Locate the cell with the specified text and output its [X, Y] center coordinate. 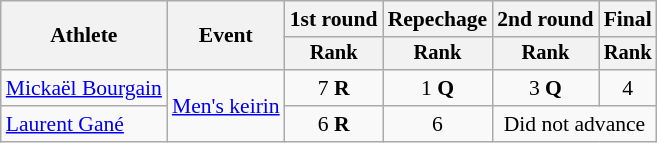
7 R [334, 88]
Repechage [438, 19]
6 R [334, 124]
Athlete [84, 36]
4 [628, 88]
Laurent Gané [84, 124]
Did not advance [574, 124]
1st round [334, 19]
Men's keirin [226, 106]
Final [628, 19]
1 Q [438, 88]
Mickaël Bourgain [84, 88]
2nd round [545, 19]
3 Q [545, 88]
6 [438, 124]
Event [226, 36]
